Search for the cell housing the specified text and yield its (x, y) center coordinate. 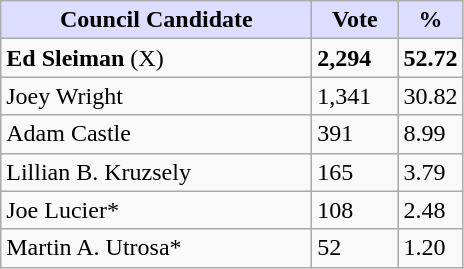
2.48 (430, 210)
2,294 (355, 58)
165 (355, 172)
1.20 (430, 248)
108 (355, 210)
Ed Sleiman (X) (156, 58)
52.72 (430, 58)
391 (355, 134)
8.99 (430, 134)
30.82 (430, 96)
Joey Wright (156, 96)
Martin A. Utrosa* (156, 248)
Vote (355, 20)
Lillian B. Kruzsely (156, 172)
52 (355, 248)
% (430, 20)
Adam Castle (156, 134)
1,341 (355, 96)
3.79 (430, 172)
Council Candidate (156, 20)
Joe Lucier* (156, 210)
